From the cell containing the given text, extract its center point as [x, y] coordinate. 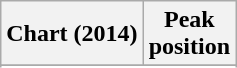
Peak position [189, 34]
Chart (2014) [72, 34]
